Search for the cell housing the specified text and yield its (X, Y) center coordinate. 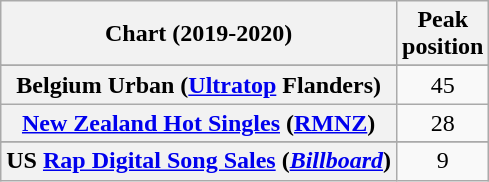
Peakposition (443, 34)
Chart (2019-2020) (199, 34)
9 (443, 161)
28 (443, 123)
Belgium Urban (Ultratop Flanders) (199, 85)
45 (443, 85)
US Rap Digital Song Sales (Billboard) (199, 161)
New Zealand Hot Singles (RMNZ) (199, 123)
